For the text-containing cell, return its midpoint in [x, y] coordinate format. 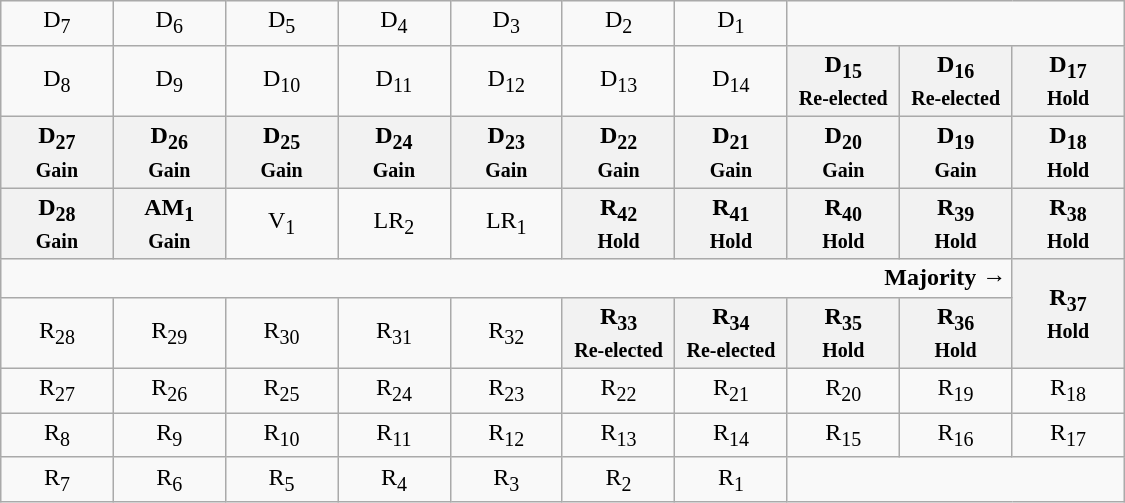
V1 [281, 224]
D8 [57, 80]
D12 [506, 80]
D20Gain [843, 152]
D2 [618, 23]
D14 [731, 80]
R32 [506, 332]
D4 [394, 23]
D7 [57, 23]
R24 [394, 391]
R6 [169, 479]
R38Hold [1068, 224]
D16Re-elected [955, 80]
D18Hold [1068, 152]
R25 [281, 391]
R39Hold [955, 224]
R3 [506, 479]
R17 [1068, 435]
R8 [57, 435]
R30 [281, 332]
R4 [394, 479]
D1 [731, 23]
R12 [506, 435]
D28Gain [57, 224]
R13 [618, 435]
D22Gain [618, 152]
D10 [281, 80]
D5 [281, 23]
R22 [618, 391]
R11 [394, 435]
R34Re-elected [731, 332]
R1 [731, 479]
R9 [169, 435]
R15 [843, 435]
R19 [955, 391]
D21Gain [731, 152]
R18 [1068, 391]
D17Hold [1068, 80]
R41Hold [731, 224]
R10 [281, 435]
D23Gain [506, 152]
Majority → [506, 278]
LR1 [506, 224]
R23 [506, 391]
R20 [843, 391]
LR2 [394, 224]
D9 [169, 80]
R33Re-elected [618, 332]
R7 [57, 479]
R37Hold [1068, 314]
R14 [731, 435]
R28 [57, 332]
R36Hold [955, 332]
AM1Gain [169, 224]
R27 [57, 391]
D24Gain [394, 152]
R42Hold [618, 224]
R31 [394, 332]
D3 [506, 23]
D19Gain [955, 152]
D11 [394, 80]
R26 [169, 391]
D6 [169, 23]
R35Hold [843, 332]
R21 [731, 391]
D25Gain [281, 152]
R29 [169, 332]
R2 [618, 479]
R5 [281, 479]
R16 [955, 435]
D26Gain [169, 152]
D15Re-elected [843, 80]
D27Gain [57, 152]
D13 [618, 80]
R40Hold [843, 224]
